Return the (X, Y) coordinate for the center point of the cell that contains the specified text.  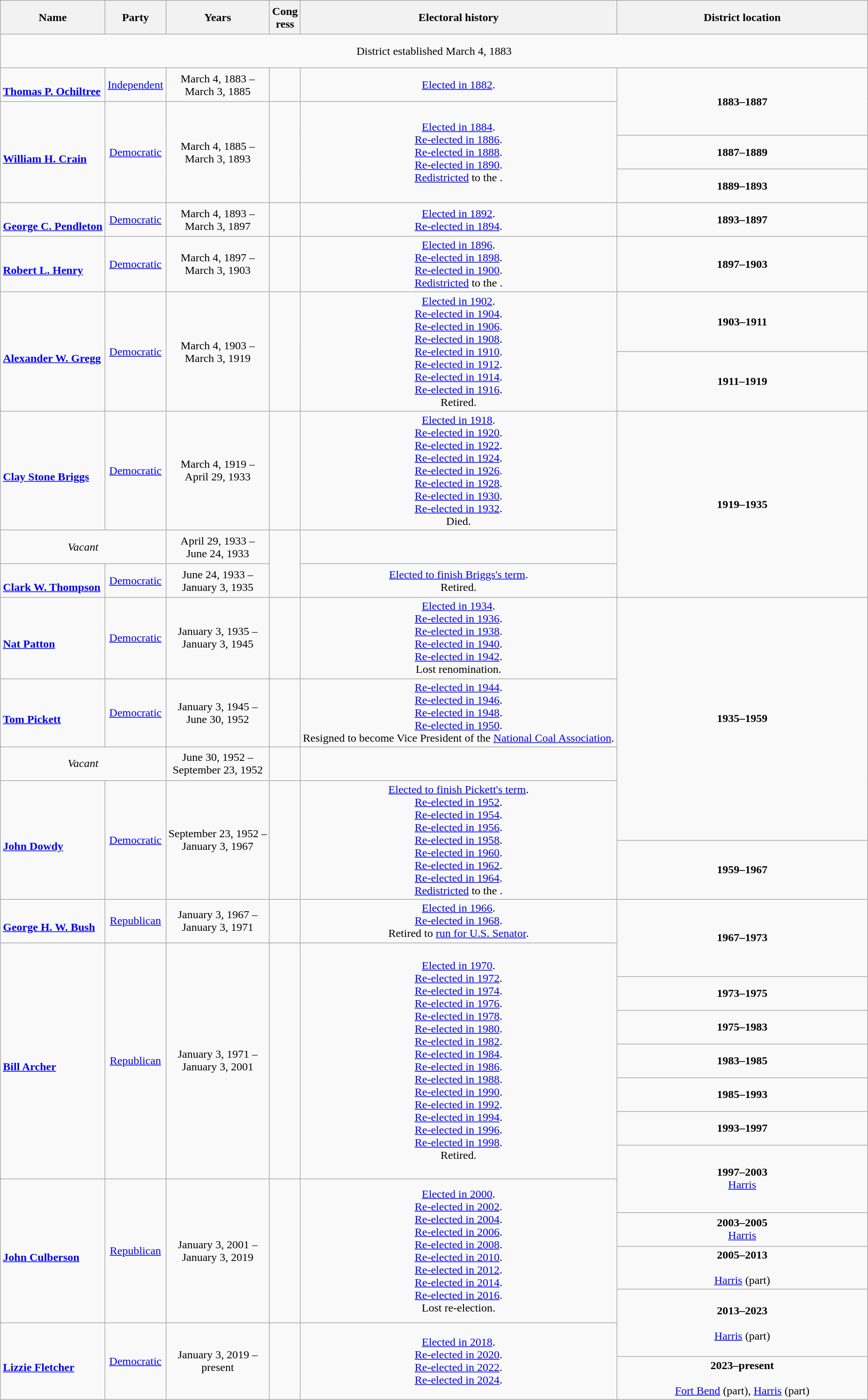
January 3, 2019 –present (218, 1361)
1993–1997 (742, 1128)
Re-elected in 1944.Re-elected in 1946.Re-elected in 1948.Re-elected in 1950.Resigned to become Vice President of the National Coal Association. (459, 713)
Name (53, 17)
Party (135, 17)
1967–1973 (742, 938)
Nat Patton (53, 638)
1889–1893 (742, 186)
Years (218, 17)
Elected in 1934.Re-elected in 1936.Re-elected in 1938.Re-elected in 1940.Re-elected in 1942.Lost renomination. (459, 638)
2023–presentFort Bend (part), Harris (part) (742, 1378)
District established March 4, 1883 (434, 51)
Elected in 1966.Re-elected in 1968.Retired to run for U.S. Senator. (459, 921)
1997–2003Harris (742, 1179)
Bill Archer (53, 1061)
Elected in 2018.Re-elected in 2020.Re-elected in 2022.Re-elected in 2024. (459, 1361)
Clay Stone Briggs (53, 471)
Elected in 1882. (459, 85)
George H. W. Bush (53, 921)
1973–1975 (742, 993)
Robert L. Henry (53, 264)
1983–1985 (742, 1061)
1893–1897 (742, 220)
January 3, 2001 –January 3, 2019 (218, 1251)
September 23, 1952 –January 3, 1967 (218, 840)
Thomas P. Ochiltree (53, 85)
Elected to finish Briggs's term.Retired. (459, 581)
Electoral history (459, 17)
Elected in 1892.Re-elected in 1894. (459, 220)
Alexander W. Gregg (53, 352)
William H. Crain (53, 152)
1919–1935 (742, 504)
2005–2013Harris (part) (742, 1267)
March 4, 1903 –March 3, 1919 (218, 352)
March 4, 1893 –March 3, 1897 (218, 220)
1959–1967 (742, 870)
2003–2005Harris (742, 1229)
1897–1903 (742, 264)
January 3, 1945 –June 30, 1952 (218, 713)
John Culberson (53, 1251)
March 4, 1883 –March 3, 1885 (218, 85)
1903–1911 (742, 322)
Elected in 1896.Re-elected in 1898.Re-elected in 1900.Redistricted to the . (459, 264)
March 4, 1919 –April 29, 1933 (218, 471)
Elected in 1884.Re-elected in 1886.Re-elected in 1888.Re-elected in 1890.Redistricted to the . (459, 152)
January 3, 1935 –January 3, 1945 (218, 638)
1887–1889 (742, 152)
1935–1959 (742, 719)
January 3, 1967 –January 3, 1971 (218, 921)
January 3, 1971 –January 3, 2001 (218, 1061)
April 29, 1933 –June 24, 1933 (218, 547)
Clark W. Thompson (53, 581)
1883–1887 (742, 102)
1911–1919 (742, 381)
1975–1983 (742, 1027)
District location (742, 17)
Congress (285, 17)
John Dowdy (53, 840)
2013–2023Harris (part) (742, 1323)
George C. Pendleton (53, 220)
March 4, 1897 –March 3, 1903 (218, 264)
Lizzie Fletcher (53, 1361)
June 24, 1933 –January 3, 1935 (218, 581)
Tom Pickett (53, 713)
1985–1993 (742, 1094)
Independent (135, 85)
June 30, 1952 –September 23, 1952 (218, 764)
March 4, 1885 –March 3, 1893 (218, 152)
